Provide the (X, Y) coordinate of the cell's center where the given text is located.  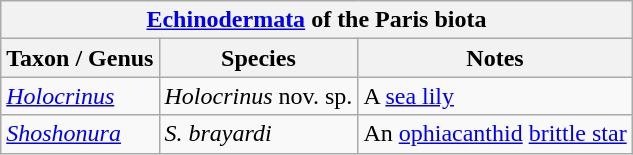
Shoshonura (80, 134)
Holocrinus (80, 96)
Holocrinus nov. sp. (258, 96)
An ophiacanthid brittle star (495, 134)
Echinodermata of the Paris biota (316, 20)
S. brayardi (258, 134)
Notes (495, 58)
Taxon / Genus (80, 58)
Species (258, 58)
A sea lily (495, 96)
